Return [x, y] of the center of cell containing provided text 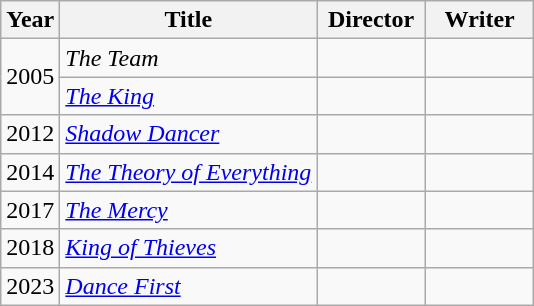
Year [30, 20]
The Theory of Everything [188, 172]
The King [188, 96]
King of Thieves [188, 248]
The Team [188, 58]
2017 [30, 210]
2018 [30, 248]
Director [372, 20]
The Mercy [188, 210]
2023 [30, 286]
Title [188, 20]
2014 [30, 172]
2005 [30, 77]
Dance First [188, 286]
Writer [480, 20]
2012 [30, 134]
Shadow Dancer [188, 134]
